Extract the (X, Y) coordinate from the center of the cell holding the provided text.  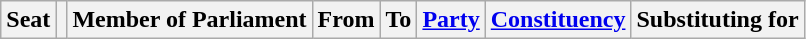
Substituting for (718, 20)
Member of Parliament (190, 20)
To (398, 20)
From (346, 20)
Constituency (558, 20)
Party (451, 20)
Seat (28, 20)
